From the cell containing the given text, extract its center point as (X, Y) coordinate. 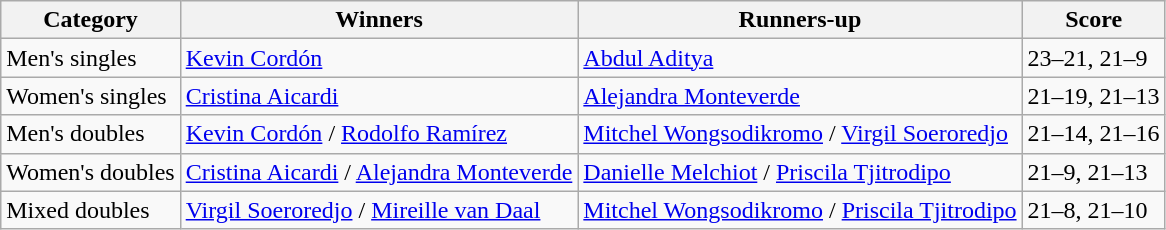
21–9, 21–13 (1094, 172)
Runners-up (800, 20)
21–8, 21–10 (1094, 210)
Virgil Soeroredjo / Mireille van Daal (379, 210)
21–14, 21–16 (1094, 134)
Winners (379, 20)
Score (1094, 20)
Kevin Cordón / Rodolfo Ramírez (379, 134)
Mixed doubles (90, 210)
Cristina Aicardi / Alejandra Monteverde (379, 172)
Mitchel Wongsodikromo / Priscila Tjitrodipo (800, 210)
Category (90, 20)
21–19, 21–13 (1094, 96)
Women's singles (90, 96)
Danielle Melchiot / Priscila Tjitrodipo (800, 172)
Mitchel Wongsodikromo / Virgil Soeroredjo (800, 134)
Women's doubles (90, 172)
Men's doubles (90, 134)
Alejandra Monteverde (800, 96)
Men's singles (90, 58)
Cristina Aicardi (379, 96)
Kevin Cordón (379, 58)
Abdul Aditya (800, 58)
23–21, 21–9 (1094, 58)
